From the cell containing the given text, extract its center point as (x, y) coordinate. 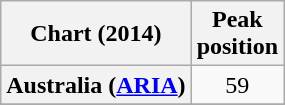
Chart (2014) (96, 34)
59 (237, 85)
Peakposition (237, 34)
Australia (ARIA) (96, 85)
